Pinpoint the cell where the given text exists, returning its [X, Y] midpoint coordinate. 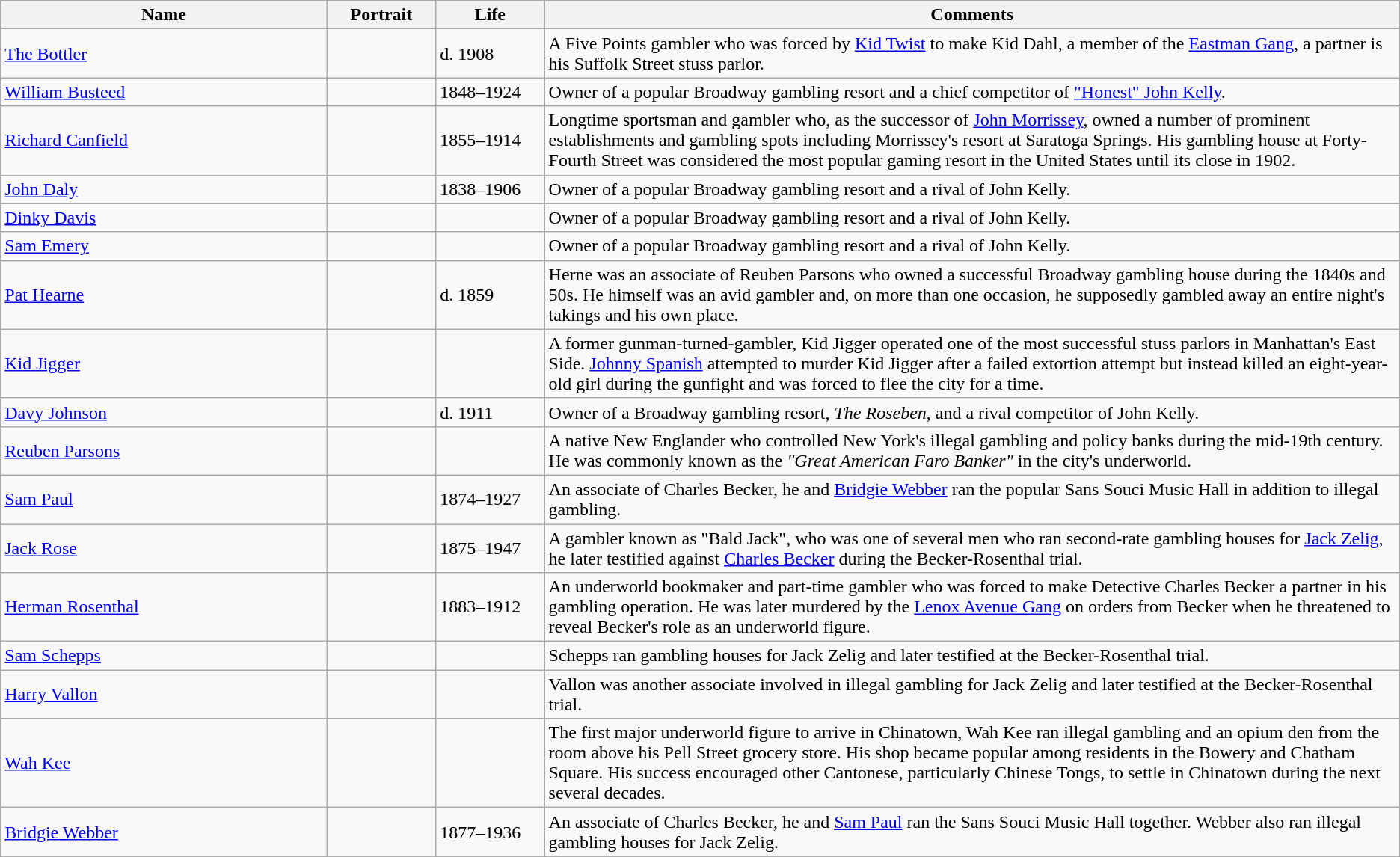
The Bottler [164, 54]
1874–1927 [491, 500]
Name [164, 15]
William Busteed [164, 92]
1877–1936 [491, 832]
Reuben Parsons [164, 450]
Kid Jigger [164, 363]
d. 1911 [491, 412]
d. 1859 [491, 295]
Bridgie Webber [164, 832]
Dinky Davis [164, 218]
Sam Paul [164, 500]
Harry Vallon [164, 694]
John Daly [164, 189]
Owner of a popular Broadway gambling resort and a chief competitor of "Honest" John Kelly. [972, 92]
Wah Kee [164, 763]
A Five Points gambler who was forced by Kid Twist to make Kid Dahl, a member of the Eastman Gang, a partner is his Suffolk Street stuss parlor. [972, 54]
Sam Schepps [164, 656]
Comments [972, 15]
Pat Hearne [164, 295]
An associate of Charles Becker, he and Sam Paul ran the Sans Souci Music Hall together. Webber also ran illegal gambling houses for Jack Zelig. [972, 832]
1855–1914 [491, 141]
d. 1908 [491, 54]
1875–1947 [491, 547]
Portrait [381, 15]
Sam Emery [164, 246]
Davy Johnson [164, 412]
Richard Canfield [164, 141]
Jack Rose [164, 547]
Herman Rosenthal [164, 607]
Owner of a Broadway gambling resort, The Roseben, and a rival competitor of John Kelly. [972, 412]
Schepps ran gambling houses for Jack Zelig and later testified at the Becker-Rosenthal trial. [972, 656]
Vallon was another associate involved in illegal gambling for Jack Zelig and later testified at the Becker-Rosenthal trial. [972, 694]
Life [491, 15]
1848–1924 [491, 92]
1838–1906 [491, 189]
An associate of Charles Becker, he and Bridgie Webber ran the popular Sans Souci Music Hall in addition to illegal gambling. [972, 500]
1883–1912 [491, 607]
